Locate the cell with the specified text and output its (X, Y) center coordinate. 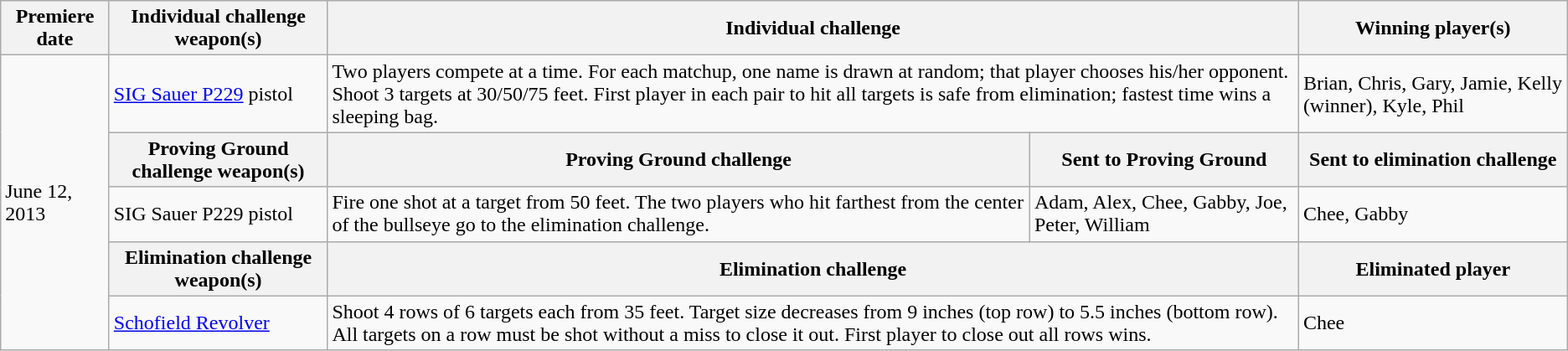
Premiere date (55, 28)
Proving Ground challenge weapon(s) (218, 159)
Chee, Gabby (1432, 214)
Adam, Alex, Chee, Gabby, Joe, Peter, William (1164, 214)
Sent to elimination challenge (1432, 159)
Schofield Revolver (218, 323)
Brian, Chris, Gary, Jamie, Kelly (winner), Kyle, Phil (1432, 94)
Elimination challenge weapon(s) (218, 268)
Sent to Proving Ground (1164, 159)
June 12, 2013 (55, 203)
Individual challenge weapon(s) (218, 28)
Proving Ground challenge (678, 159)
Fire one shot at a target from 50 feet. The two players who hit farthest from the center of the bullseye go to the elimination challenge. (678, 214)
Individual challenge (813, 28)
Eliminated player (1432, 268)
Winning player(s) (1432, 28)
Chee (1432, 323)
Elimination challenge (813, 268)
